Identify which cell holds the provided text, then report its [X, Y] central coordinate. 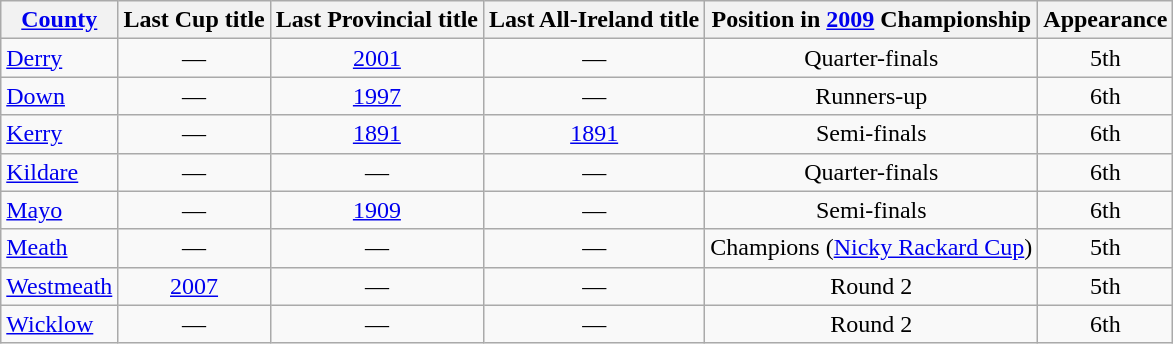
Westmeath [60, 286]
Meath [60, 248]
Kerry [60, 134]
2001 [376, 58]
Runners-up [872, 96]
Mayo [60, 210]
1909 [376, 210]
Champions (Nicky Rackard Cup) [872, 248]
Derry [60, 58]
1997 [376, 96]
Last All-Ireland title [594, 20]
Kildare [60, 172]
2007 [194, 286]
Position in 2009 Championship [872, 20]
Last Cup title [194, 20]
Wicklow [60, 324]
Appearance [1106, 20]
Down [60, 96]
County [60, 20]
Last Provincial title [376, 20]
